Detect which cell encompasses the target text, then output its (x, y) center coordinate. 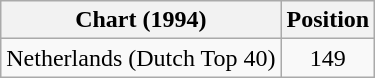
149 (328, 58)
Netherlands (Dutch Top 40) (141, 58)
Position (328, 20)
Chart (1994) (141, 20)
